Extract the (x, y) coordinate from the center of the cell holding the provided text.  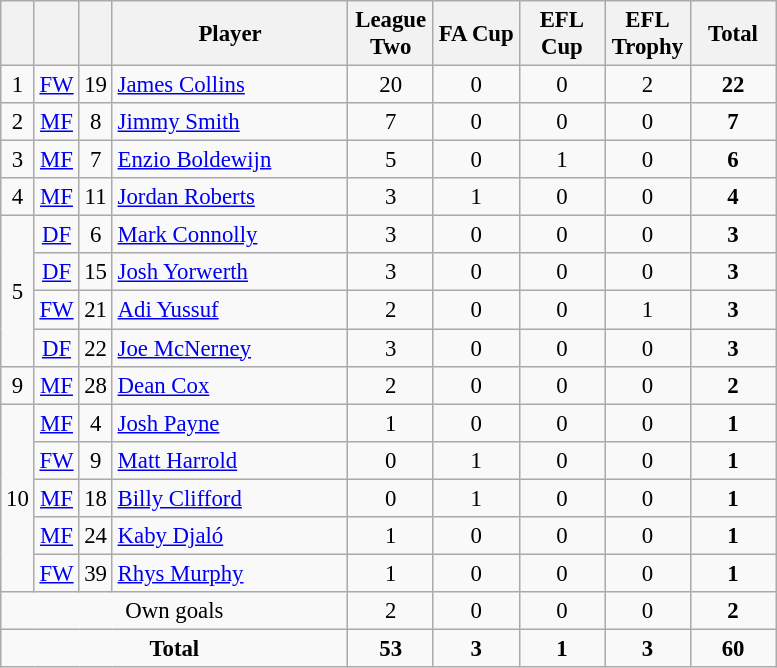
Mark Connolly (230, 235)
39 (96, 573)
8 (96, 122)
Jordan Roberts (230, 197)
10 (18, 498)
21 (96, 310)
Matt Harrold (230, 460)
Adi Yussuf (230, 310)
EFL Trophy (648, 34)
Own goals (174, 611)
11 (96, 197)
EFL Cup (562, 34)
24 (96, 536)
James Collins (230, 85)
Enzio Boldewijn (230, 160)
Josh Yorwerth (230, 273)
18 (96, 498)
Josh Payne (230, 423)
20 (391, 85)
Player (230, 34)
Dean Cox (230, 385)
League Two (391, 34)
19 (96, 85)
FA Cup (476, 34)
60 (733, 648)
Billy Clifford (230, 498)
Jimmy Smith (230, 122)
Kaby Djaló (230, 536)
Joe McNerney (230, 348)
53 (391, 648)
15 (96, 273)
Rhys Murphy (230, 573)
28 (96, 385)
